Find where the given text appears and provide that cell's center as [x, y] coordinate. 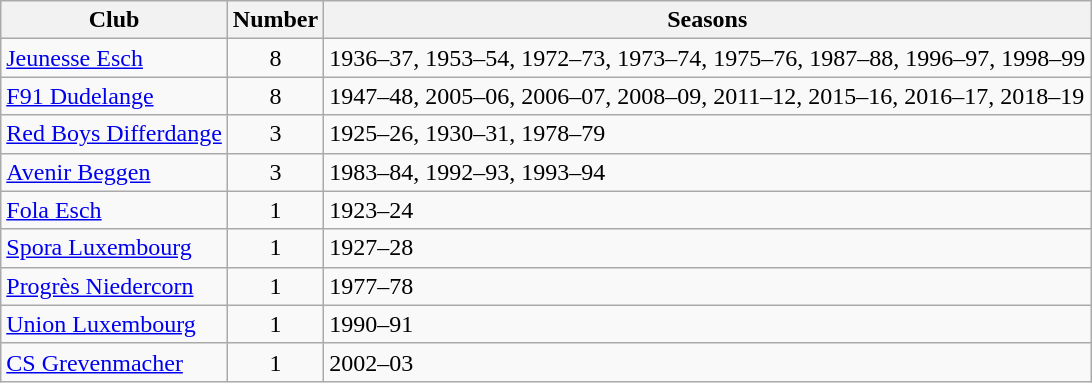
Fola Esch [114, 210]
2002–03 [708, 362]
CS Grevenmacher [114, 362]
Jeunesse Esch [114, 58]
Number [275, 20]
1977–78 [708, 286]
1947–48, 2005–06, 2006–07, 2008–09, 2011–12, 2015–16, 2016–17, 2018–19 [708, 96]
Spora Luxembourg [114, 248]
1923–24 [708, 210]
1983–84, 1992–93, 1993–94 [708, 172]
1927–28 [708, 248]
Progrès Niedercorn [114, 286]
1990–91 [708, 324]
1936–37, 1953–54, 1972–73, 1973–74, 1975–76, 1987–88, 1996–97, 1998–99 [708, 58]
Seasons [708, 20]
1925–26, 1930–31, 1978–79 [708, 134]
Red Boys Differdange [114, 134]
Union Luxembourg [114, 324]
F91 Dudelange [114, 96]
Club [114, 20]
Avenir Beggen [114, 172]
